Find where the given text appears and provide that cell's center as (X, Y) coordinate. 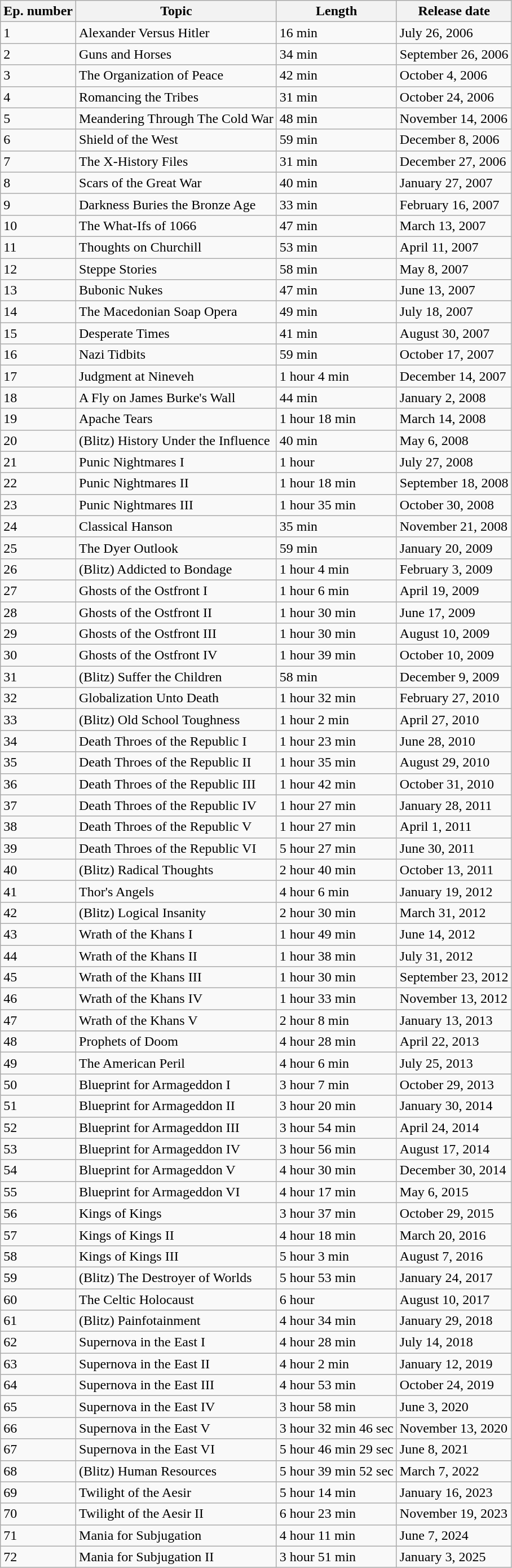
1 hour (336, 462)
Ghosts of the Ostfront III (176, 634)
1 hour 38 min (336, 956)
August 7, 2016 (454, 1256)
42 (38, 913)
July 25, 2013 (454, 1063)
January 3, 2025 (454, 1557)
43 (38, 934)
2 hour 40 min (336, 870)
November 14, 2006 (454, 118)
1 (38, 33)
Punic Nightmares III (176, 505)
Ghosts of the Ostfront IV (176, 655)
Alexander Versus Hitler (176, 33)
30 (38, 655)
Judgment at Nineveh (176, 376)
December 8, 2006 (454, 140)
6 hour 23 min (336, 1514)
Kings of Kings (176, 1213)
Punic Nightmares II (176, 483)
44 (38, 956)
54 (38, 1170)
February 3, 2009 (454, 569)
24 (38, 526)
55 (38, 1192)
1 hour 39 min (336, 655)
September 26, 2006 (454, 54)
44 min (336, 398)
Globalization Unto Death (176, 698)
23 (38, 505)
February 27, 2010 (454, 698)
4 hour 11 min (336, 1535)
22 (38, 483)
Prophets of Doom (176, 1042)
1 hour 6 min (336, 591)
Classical Hanson (176, 526)
August 29, 2010 (454, 763)
June 7, 2024 (454, 1535)
May 6, 2008 (454, 441)
1 hour 32 min (336, 698)
3 hour 7 min (336, 1085)
January 2, 2008 (454, 398)
June 3, 2020 (454, 1407)
3 hour 20 min (336, 1106)
(Blitz) The Destroyer of Worlds (176, 1278)
(Blitz) Suffer the Children (176, 677)
Thoughts on Churchill (176, 247)
20 (38, 441)
Mania for Subjugation (176, 1535)
49 min (336, 312)
4 hour 30 min (336, 1170)
6 hour (336, 1299)
The Organization of Peace (176, 76)
37 (38, 805)
5 hour 27 min (336, 848)
March 7, 2022 (454, 1471)
Blueprint for Armageddon VI (176, 1192)
November 13, 2020 (454, 1428)
2 (38, 54)
5 hour 53 min (336, 1278)
January 20, 2009 (454, 548)
November 13, 2012 (454, 999)
Death Throes of the Republic V (176, 827)
(Blitz) Logical Insanity (176, 913)
A Fly on James Burke's Wall (176, 398)
25 (38, 548)
January 12, 2019 (454, 1364)
June 8, 2021 (454, 1450)
5 (38, 118)
Punic Nightmares I (176, 462)
41 (38, 891)
Bubonic Nukes (176, 290)
December 30, 2014 (454, 1170)
58 (38, 1256)
January 29, 2018 (454, 1321)
April 22, 2013 (454, 1042)
33 min (336, 204)
16 (38, 355)
October 31, 2010 (454, 784)
46 (38, 999)
56 (38, 1213)
July 27, 2008 (454, 462)
Ep. number (38, 11)
March 14, 2008 (454, 419)
May 6, 2015 (454, 1192)
January 16, 2023 (454, 1492)
2 hour 8 min (336, 1020)
The Macedonian Soap Opera (176, 312)
October 4, 2006 (454, 76)
September 23, 2012 (454, 977)
62 (38, 1342)
The American Peril (176, 1063)
12 (38, 269)
December 9, 2009 (454, 677)
December 14, 2007 (454, 376)
October 24, 2006 (454, 97)
69 (38, 1492)
July 31, 2012 (454, 956)
3 hour 54 min (336, 1127)
5 hour 39 min 52 sec (336, 1471)
33 (38, 720)
(Blitz) Painfotainment (176, 1321)
50 (38, 1085)
16 min (336, 33)
March 20, 2016 (454, 1235)
5 hour 46 min 29 sec (336, 1450)
34 min (336, 54)
42 min (336, 76)
Death Throes of the Republic III (176, 784)
Shield of the West (176, 140)
53 (38, 1149)
July 14, 2018 (454, 1342)
1 hour 2 min (336, 720)
4 (38, 97)
January 30, 2014 (454, 1106)
14 (38, 312)
Blueprint for Armageddon I (176, 1085)
3 hour 37 min (336, 1213)
August 10, 2017 (454, 1299)
6 (38, 140)
21 (38, 462)
4 hour 2 min (336, 1364)
66 (38, 1428)
Blueprint for Armageddon V (176, 1170)
October 29, 2013 (454, 1085)
3 hour 56 min (336, 1149)
45 (38, 977)
7 (38, 161)
5 hour 3 min (336, 1256)
13 (38, 290)
January 27, 2007 (454, 183)
41 min (336, 333)
Blueprint for Armageddon II (176, 1106)
Desperate Times (176, 333)
35 (38, 763)
Wrath of the Khans IV (176, 999)
The Dyer Outlook (176, 548)
Romancing the Tribes (176, 97)
Ghosts of the Ostfront I (176, 591)
34 (38, 741)
Thor's Angels (176, 891)
Mania for Subjugation II (176, 1557)
71 (38, 1535)
Death Throes of the Republic I (176, 741)
32 (38, 698)
19 (38, 419)
July 26, 2006 (454, 33)
1 hour 49 min (336, 934)
October 29, 2015 (454, 1213)
Topic (176, 11)
March 13, 2007 (454, 226)
November 21, 2008 (454, 526)
August 10, 2009 (454, 634)
1 hour 33 min (336, 999)
October 17, 2007 (454, 355)
Darkness Buries the Bronze Age (176, 204)
39 (38, 848)
57 (38, 1235)
February 16, 2007 (454, 204)
47 (38, 1020)
Death Throes of the Republic II (176, 763)
3 hour 32 min 46 sec (336, 1428)
September 18, 2008 (454, 483)
1 hour 23 min (336, 741)
(Blitz) Human Resources (176, 1471)
63 (38, 1364)
51 (38, 1106)
29 (38, 634)
4 hour 53 min (336, 1385)
Meandering Through The Cold War (176, 118)
June 30, 2011 (454, 848)
Wrath of the Khans I (176, 934)
August 30, 2007 (454, 333)
5 hour 14 min (336, 1492)
Scars of the Great War (176, 183)
49 (38, 1063)
October 24, 2019 (454, 1385)
April 24, 2014 (454, 1127)
17 (38, 376)
Kings of Kings II (176, 1235)
65 (38, 1407)
Nazi Tidbits (176, 355)
The Celtic Holocaust (176, 1299)
36 (38, 784)
Wrath of the Khans III (176, 977)
31 (38, 677)
November 19, 2023 (454, 1514)
April 27, 2010 (454, 720)
4 hour 18 min (336, 1235)
3 hour 51 min (336, 1557)
59 (38, 1278)
1 hour 42 min (336, 784)
26 (38, 569)
January 13, 2013 (454, 1020)
68 (38, 1471)
Guns and Horses (176, 54)
Twilight of the Aesir (176, 1492)
Death Throes of the Republic VI (176, 848)
The What-Ifs of 1066 (176, 226)
Blueprint for Armageddon III (176, 1127)
Release date (454, 11)
53 min (336, 247)
July 18, 2007 (454, 312)
April 19, 2009 (454, 591)
Death Throes of the Republic IV (176, 805)
Supernova in the East I (176, 1342)
61 (38, 1321)
2 hour 30 min (336, 913)
January 24, 2017 (454, 1278)
Ghosts of the Ostfront II (176, 612)
60 (38, 1299)
June 28, 2010 (454, 741)
The X-History Files (176, 161)
18 (38, 398)
October 13, 2011 (454, 870)
March 31, 2012 (454, 913)
Supernova in the East V (176, 1428)
38 (38, 827)
Twilight of the Aesir II (176, 1514)
4 hour 17 min (336, 1192)
May 8, 2007 (454, 269)
35 min (336, 526)
48 min (336, 118)
(Blitz) Addicted to Bondage (176, 569)
Supernova in the East VI (176, 1450)
15 (38, 333)
67 (38, 1450)
Length (336, 11)
Wrath of the Khans II (176, 956)
8 (38, 183)
28 (38, 612)
Apache Tears (176, 419)
December 27, 2006 (454, 161)
Supernova in the East II (176, 1364)
40 (38, 870)
11 (38, 247)
Kings of Kings III (176, 1256)
Supernova in the East IV (176, 1407)
Wrath of the Khans V (176, 1020)
3 hour 58 min (336, 1407)
72 (38, 1557)
48 (38, 1042)
70 (38, 1514)
(Blitz) History Under the Influence (176, 441)
(Blitz) Radical Thoughts (176, 870)
June 13, 2007 (454, 290)
January 19, 2012 (454, 891)
3 (38, 76)
52 (38, 1127)
64 (38, 1385)
(Blitz) Old School Toughness (176, 720)
10 (38, 226)
October 10, 2009 (454, 655)
August 17, 2014 (454, 1149)
April 1, 2011 (454, 827)
4 hour 34 min (336, 1321)
October 30, 2008 (454, 505)
January 28, 2011 (454, 805)
Supernova in the East III (176, 1385)
27 (38, 591)
Steppe Stories (176, 269)
Blueprint for Armageddon IV (176, 1149)
April 11, 2007 (454, 247)
June 14, 2012 (454, 934)
June 17, 2009 (454, 612)
9 (38, 204)
